Scan for the cell matching the given text and deliver its (x, y) coordinate at center. 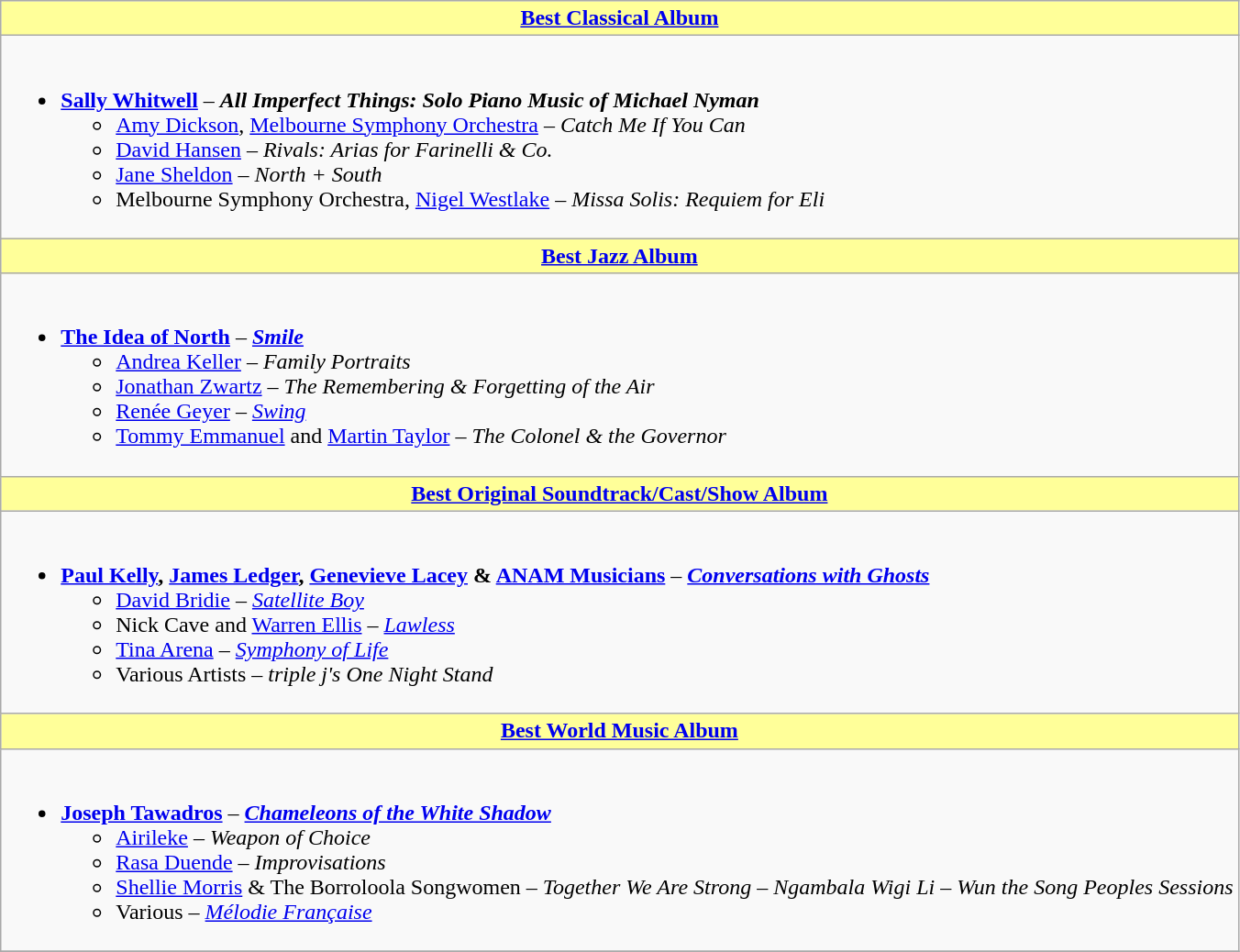
Best World Music Album (620, 731)
Best Original Soundtrack/Cast/Show Album (620, 493)
Best Jazz Album (620, 256)
Best Classical Album (620, 18)
